Identify which cell holds the provided text, then report its [x, y] central coordinate. 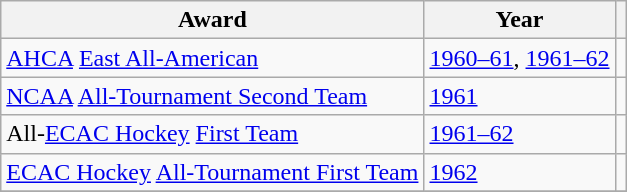
1962 [520, 172]
All-ECAC Hockey First Team [212, 134]
ECAC Hockey All-Tournament First Team [212, 172]
AHCA East All-American [212, 58]
Award [212, 20]
1961–62 [520, 134]
1961 [520, 96]
Year [520, 20]
NCAA All-Tournament Second Team [212, 96]
1960–61, 1961–62 [520, 58]
